Pinpoint the cell where the given text exists, returning its [x, y] midpoint coordinate. 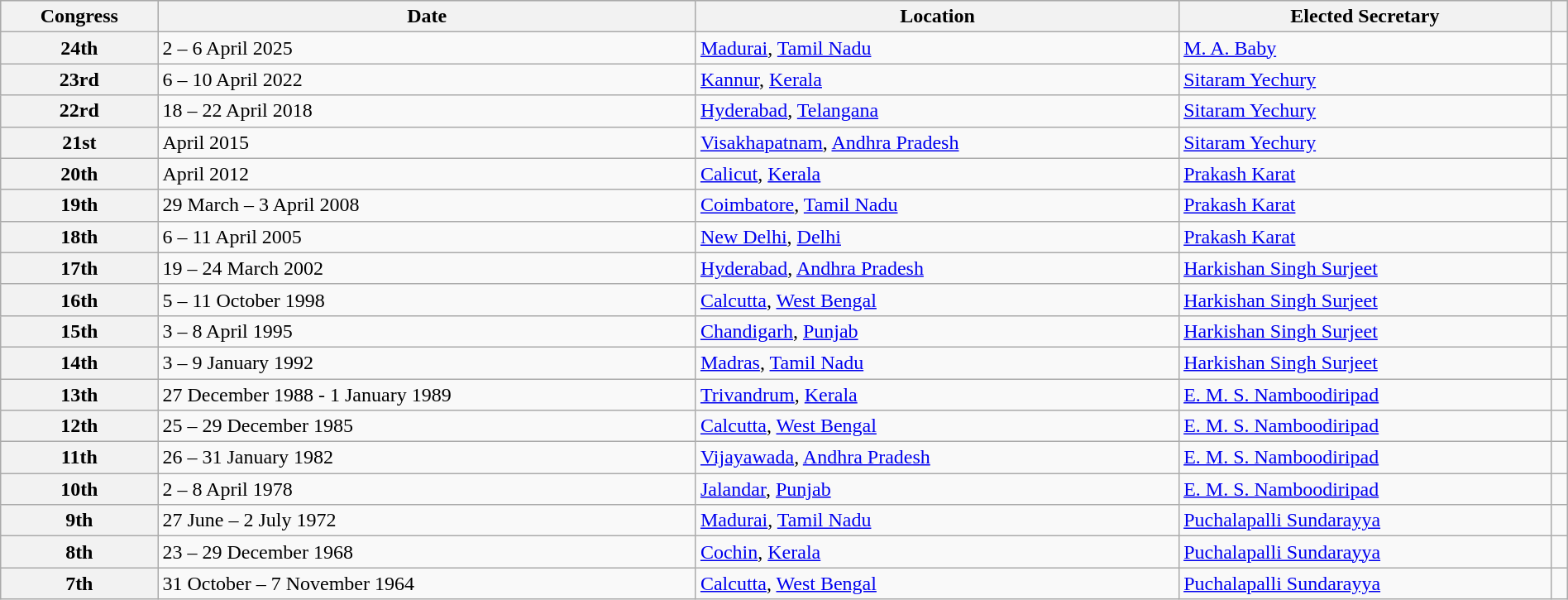
Coimbatore, Tamil Nadu [937, 205]
8th [79, 552]
Vijayawada, Andhra Pradesh [937, 458]
7th [79, 583]
19 – 24 March 2002 [427, 268]
April 2012 [427, 174]
6 – 11 April 2005 [427, 237]
Visakhapatnam, Andhra Pradesh [937, 142]
18th [79, 237]
21st [79, 142]
2 – 6 April 2025 [427, 48]
Location [937, 17]
22rd [79, 111]
29 March – 3 April 2008 [427, 205]
Jalandar, Punjab [937, 489]
13th [79, 395]
14th [79, 362]
2 – 8 April 1978 [427, 489]
18 – 22 April 2018 [427, 111]
9th [79, 521]
5 – 11 October 1998 [427, 300]
M. A. Baby [1365, 48]
Chandigarh, Punjab [937, 331]
April 2015 [427, 142]
Cochin, Kerala [937, 552]
31 October – 7 November 1964 [427, 583]
27 December 1988 - 1 January 1989 [427, 395]
3 – 9 January 1992 [427, 362]
Hyderabad, Telangana [937, 111]
24th [79, 48]
25 – 29 December 1985 [427, 426]
12th [79, 426]
Congress [79, 17]
23 – 29 December 1968 [427, 552]
Kannur, Kerala [937, 79]
Madras, Tamil Nadu [937, 362]
17th [79, 268]
23rd [79, 79]
19th [79, 205]
27 June – 2 July 1972 [427, 521]
Hyderabad, Andhra Pradesh [937, 268]
16th [79, 300]
11th [79, 458]
20th [79, 174]
6 – 10 April 2022 [427, 79]
26 – 31 January 1982 [427, 458]
15th [79, 331]
Calicut, Kerala [937, 174]
Trivandrum, Kerala [937, 395]
Date [427, 17]
3 – 8 April 1995 [427, 331]
Elected Secretary [1365, 17]
New Delhi, Delhi [937, 237]
10th [79, 489]
